Provide the [X, Y] coordinate of the cell's center where the given text is located.  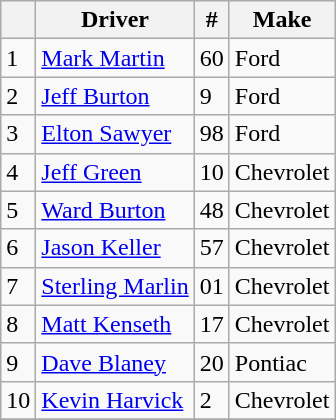
Jeff Green [115, 172]
17 [212, 324]
Ward Burton [115, 210]
60 [212, 58]
# [212, 20]
Dave Blaney [115, 362]
4 [18, 172]
Matt Kenseth [115, 324]
98 [212, 134]
1 [18, 58]
Driver [115, 20]
3 [18, 134]
Jason Keller [115, 248]
Jeff Burton [115, 96]
01 [212, 286]
57 [212, 248]
20 [212, 362]
8 [18, 324]
Sterling Marlin [115, 286]
Make [282, 20]
Elton Sawyer [115, 134]
6 [18, 248]
48 [212, 210]
Pontiac [282, 362]
7 [18, 286]
Mark Martin [115, 58]
5 [18, 210]
Kevin Harvick [115, 400]
